Provide the [x, y] coordinate of the cell's center where the given text is located.  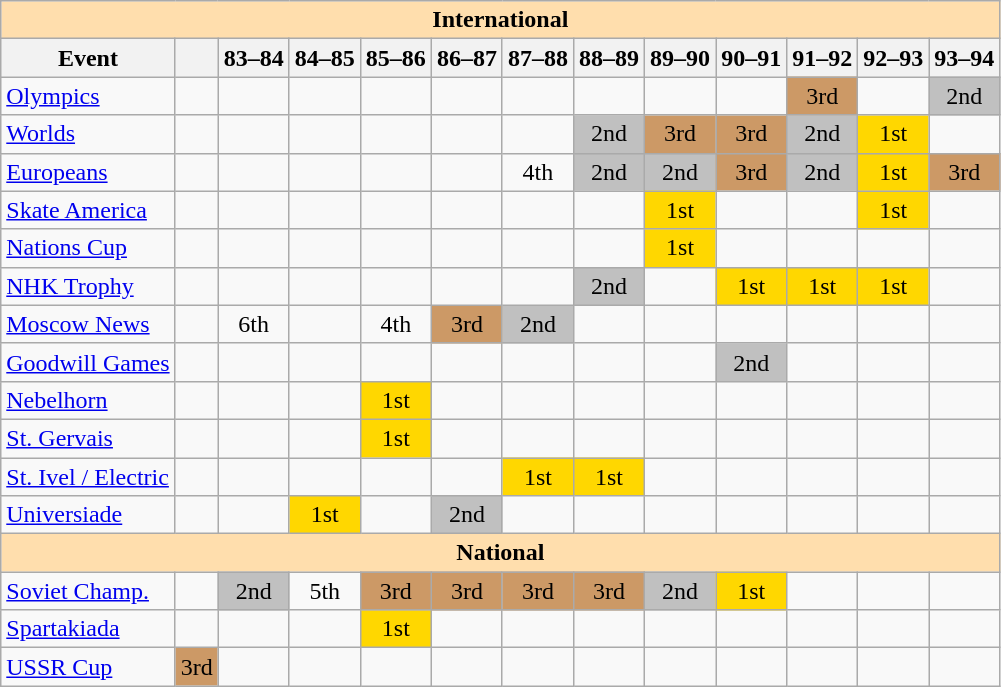
Europeans [88, 172]
National [500, 553]
Skate America [88, 210]
89–90 [680, 58]
87–88 [538, 58]
Universiade [88, 515]
International [500, 20]
92–93 [894, 58]
Spartakiada [88, 629]
Event [88, 58]
83–84 [254, 58]
88–89 [608, 58]
Olympics [88, 96]
Soviet Champ. [88, 591]
St. Ivel / Electric [88, 477]
NHK Trophy [88, 286]
Nations Cup [88, 248]
5th [324, 591]
84–85 [324, 58]
USSR Cup [88, 667]
6th [254, 324]
90–91 [752, 58]
86–87 [466, 58]
Worlds [88, 134]
93–94 [964, 58]
91–92 [822, 58]
Moscow News [88, 324]
Goodwill Games [88, 362]
Nebelhorn [88, 400]
85–86 [396, 58]
St. Gervais [88, 438]
